Detect which cell encompasses the target text, then output its [X, Y] center coordinate. 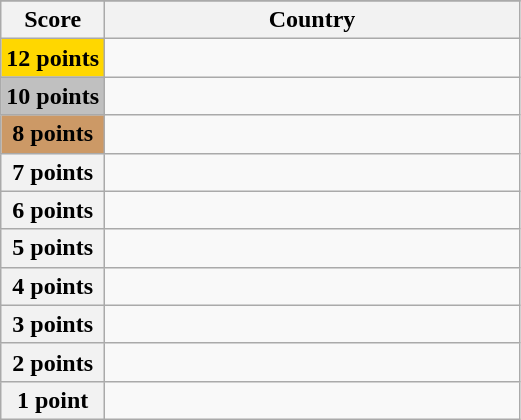
6 points [53, 210]
Score [53, 20]
3 points [53, 324]
Country [312, 20]
7 points [53, 172]
10 points [53, 96]
1 point [53, 400]
2 points [53, 362]
4 points [53, 286]
5 points [53, 248]
12 points [53, 58]
8 points [53, 134]
